Provide the (X, Y) coordinate of the cell's center where the given text is located.  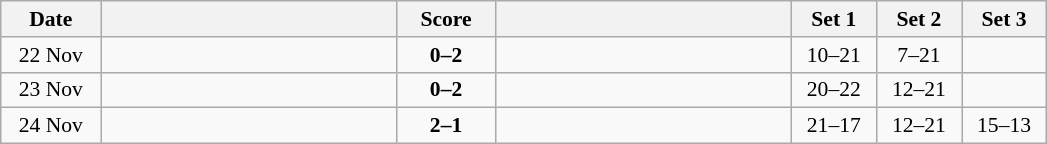
7–21 (918, 55)
22 Nov (51, 55)
24 Nov (51, 126)
23 Nov (51, 90)
Date (51, 19)
20–22 (834, 90)
Set 3 (1004, 19)
Set 1 (834, 19)
15–13 (1004, 126)
Set 2 (918, 19)
21–17 (834, 126)
Score (446, 19)
10–21 (834, 55)
2–1 (446, 126)
